Search for the cell housing the specified text and yield its (X, Y) center coordinate. 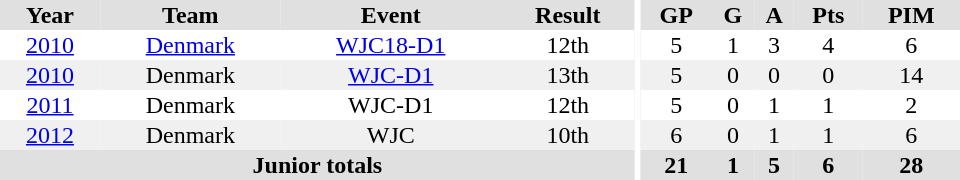
PIM (912, 15)
2 (912, 105)
Junior totals (318, 165)
14 (912, 75)
GP (676, 15)
Result (568, 15)
A (774, 15)
21 (676, 165)
13th (568, 75)
3 (774, 45)
Team (190, 15)
WJC (391, 135)
4 (828, 45)
G (733, 15)
10th (568, 135)
2012 (50, 135)
Event (391, 15)
Year (50, 15)
WJC18-D1 (391, 45)
Pts (828, 15)
28 (912, 165)
2011 (50, 105)
